Provide the (x, y) coordinate of the cell's center where the given text is located.  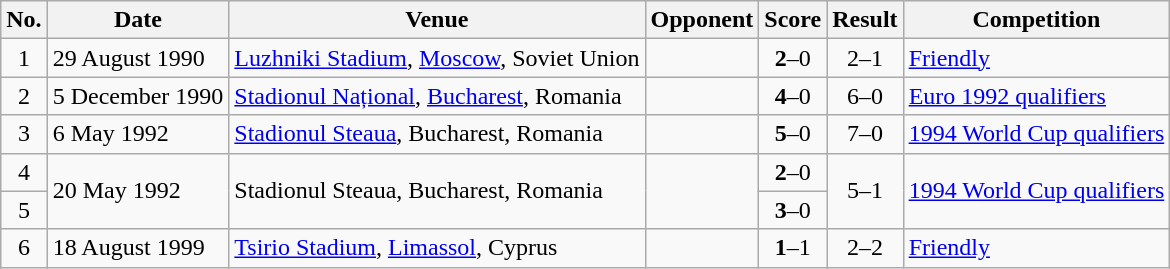
Euro 1992 qualifiers (1036, 96)
Result (865, 20)
4 (24, 172)
6–0 (865, 96)
Stadionul Național, Bucharest, Romania (437, 96)
2–2 (865, 248)
2 (24, 96)
29 August 1990 (138, 58)
20 May 1992 (138, 191)
Tsirio Stadium, Limassol, Cyprus (437, 248)
Competition (1036, 20)
7–0 (865, 134)
3–0 (793, 210)
1–1 (793, 248)
5 December 1990 (138, 96)
Opponent (702, 20)
5–0 (793, 134)
6 May 1992 (138, 134)
2–1 (865, 58)
5 (24, 210)
Score (793, 20)
6 (24, 248)
5–1 (865, 191)
1 (24, 58)
4–0 (793, 96)
Date (138, 20)
Venue (437, 20)
Luzhniki Stadium, Moscow, Soviet Union (437, 58)
3 (24, 134)
No. (24, 20)
18 August 1999 (138, 248)
